Provide the (x, y) coordinate of the cell's center where the given text is located.  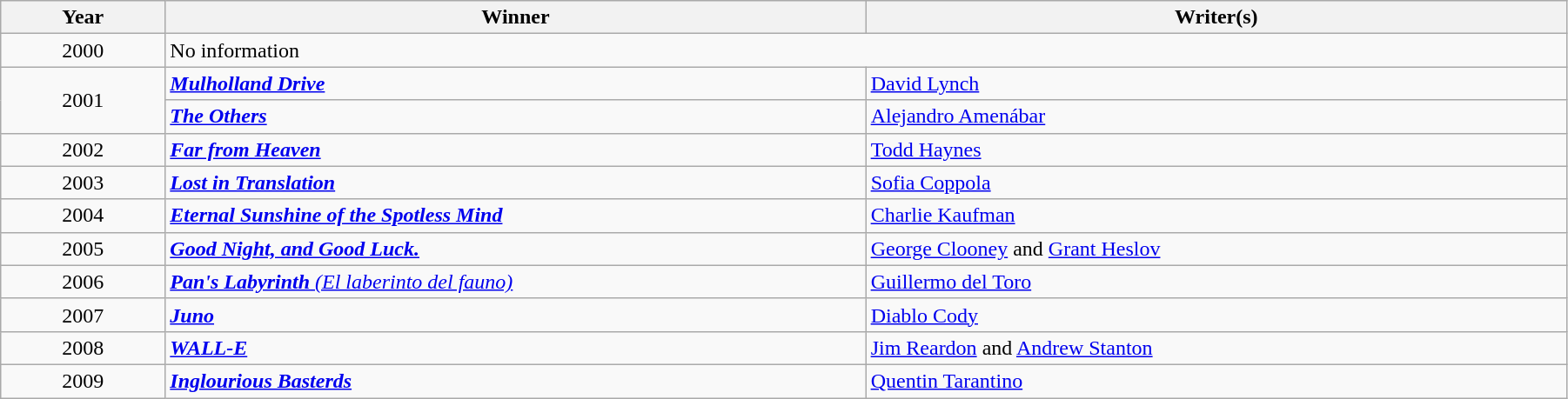
Juno (515, 315)
The Others (515, 116)
2001 (84, 100)
Good Night, and Good Luck. (515, 249)
No information (867, 50)
Todd Haynes (1216, 150)
Eternal Sunshine of the Spotless Mind (515, 216)
2000 (84, 50)
Diablo Cody (1216, 315)
Guillermo del Toro (1216, 282)
David Lynch (1216, 83)
2009 (84, 381)
Lost in Translation (515, 183)
Jim Reardon and Andrew Stanton (1216, 348)
2006 (84, 282)
Mulholland Drive (515, 83)
2004 (84, 216)
Far from Heaven (515, 150)
George Clooney and Grant Heslov (1216, 249)
Pan's Labyrinth (El laberinto del fauno) (515, 282)
Writer(s) (1216, 17)
2005 (84, 249)
WALL-E (515, 348)
2002 (84, 150)
2003 (84, 183)
Alejandro Amenábar (1216, 116)
2008 (84, 348)
2007 (84, 315)
Quentin Tarantino (1216, 381)
Charlie Kaufman (1216, 216)
Sofia Coppola (1216, 183)
Year (84, 17)
Winner (515, 17)
Inglourious Basterds (515, 381)
